Determine the (x, y) coordinate at the center of the cell enclosing the given text.  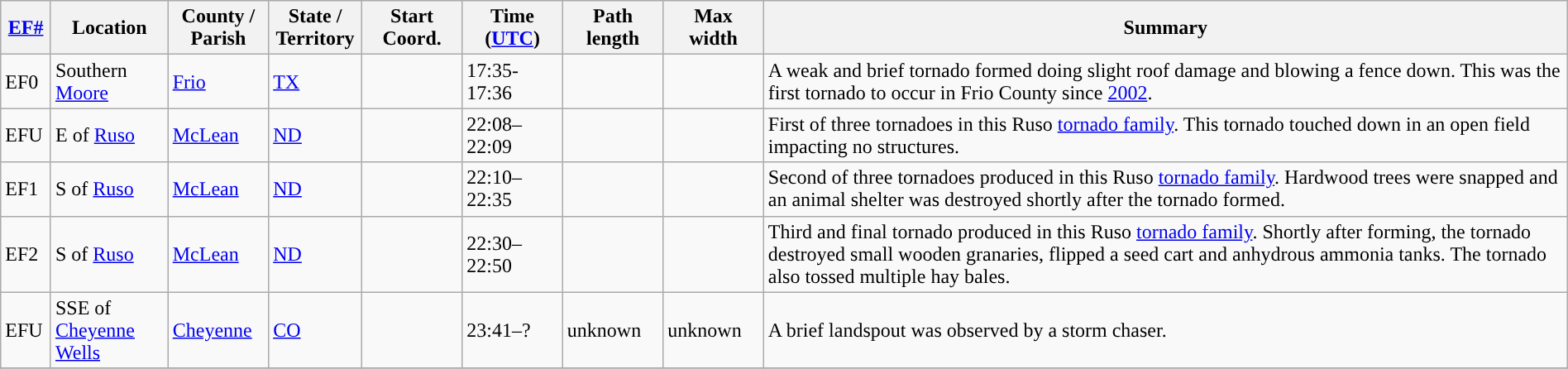
Summary (1165, 28)
Cheyenne (218, 330)
17:35-17:36 (513, 81)
A brief landspout was observed by a storm chaser. (1165, 330)
TX (316, 81)
First of three tornadoes in this Ruso tornado family. This tornado touched down in an open field impacting no structures. (1165, 136)
22:08–22:09 (513, 136)
Path length (612, 28)
22:30–22:50 (513, 254)
A weak and brief tornado formed doing slight roof damage and blowing a fence down. This was the first tornado to occur in Frio County since 2002. (1165, 81)
Southern Moore (109, 81)
Max width (713, 28)
23:41–? (513, 330)
County / Parish (218, 28)
Time (UTC) (513, 28)
22:10–22:35 (513, 189)
SSE of Cheyenne Wells (109, 330)
EF# (26, 28)
Location (109, 28)
Frio (218, 81)
State / Territory (316, 28)
EF2 (26, 254)
Start Coord. (412, 28)
CO (316, 330)
EF1 (26, 189)
E of Ruso (109, 136)
EF0 (26, 81)
